Scan for the cell matching the given text and deliver its [X, Y] coordinate at center. 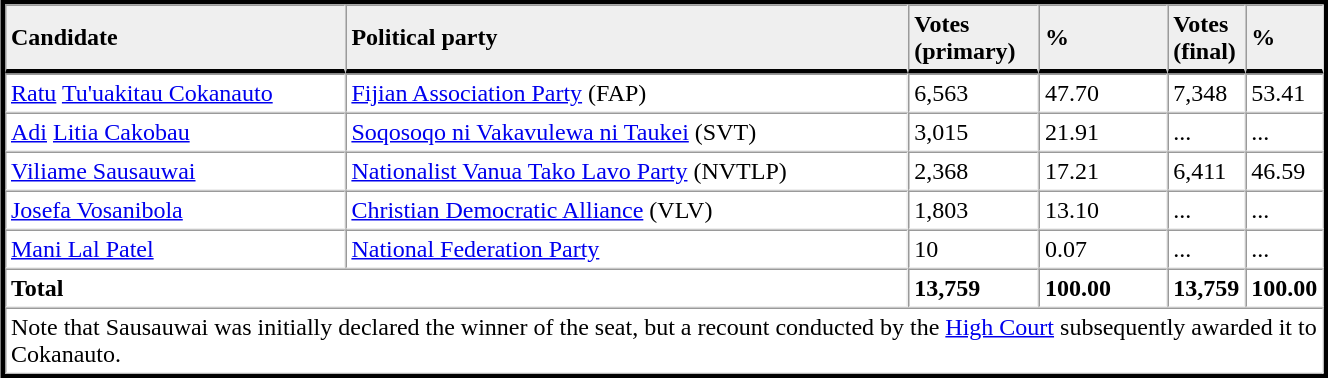
Votes(primary) [974, 38]
Josefa Vosanibola [175, 210]
Christian Democratic Alliance (VLV) [626, 210]
17.21 [1103, 172]
Ratu Tu'uakitau Cokanauto [175, 94]
Fijian Association Party (FAP) [626, 94]
1,803 [974, 210]
13.10 [1103, 210]
National Federation Party [626, 250]
53.41 [1284, 94]
Candidate [175, 38]
6,563 [974, 94]
Political party [626, 38]
Note that Sausauwai was initially declared the winner of the seat, but a recount conducted by the High Court subsequently awarded it to Cokanauto. [664, 341]
6,411 [1206, 172]
21.91 [1103, 132]
Mani Lal Patel [175, 250]
3,015 [974, 132]
Total [456, 288]
Nationalist Vanua Tako Lavo Party (NVTLP) [626, 172]
47.70 [1103, 94]
10 [974, 250]
0.07 [1103, 250]
46.59 [1284, 172]
Adi Litia Cakobau [175, 132]
Soqosoqo ni Vakavulewa ni Taukei (SVT) [626, 132]
2,368 [974, 172]
Viliame Sausauwai [175, 172]
Votes(final) [1206, 38]
7,348 [1206, 94]
